Capture the cell that displays the provided text and extract its (X, Y) central coordinate. 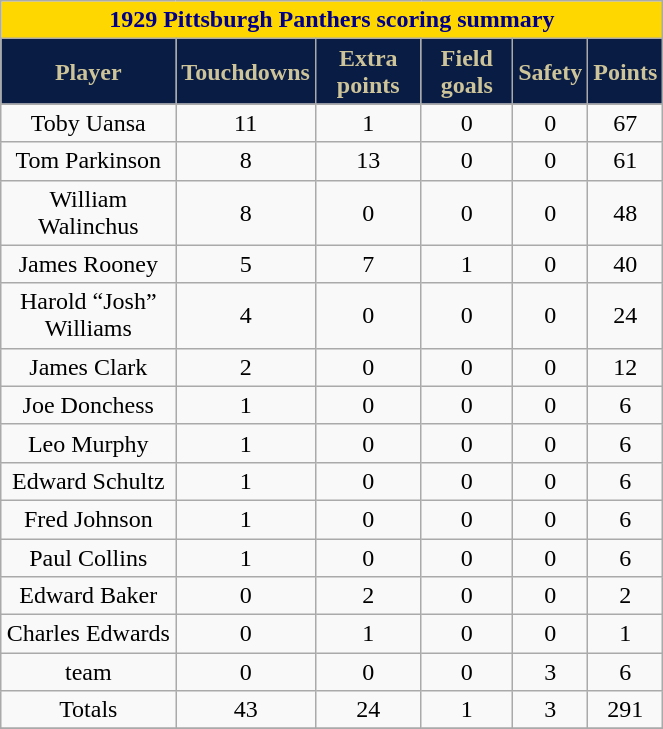
team (88, 672)
Paul Collins (88, 557)
William Walinchus (88, 212)
43 (246, 710)
291 (626, 710)
Points (626, 72)
Edward Schultz (88, 481)
11 (246, 123)
48 (626, 212)
Joe Donchess (88, 405)
40 (626, 264)
Toby Uansa (88, 123)
4 (246, 316)
Tom Parkinson (88, 161)
13 (368, 161)
James Rooney (88, 264)
Extra points (368, 72)
Field goals (467, 72)
1929 Pittsburgh Panthers scoring summary (332, 20)
Touchdowns (246, 72)
67 (626, 123)
Safety (550, 72)
7 (368, 264)
5 (246, 264)
Leo Murphy (88, 443)
Fred Johnson (88, 519)
Harold “Josh” Williams (88, 316)
Charles Edwards (88, 634)
12 (626, 367)
James Clark (88, 367)
Player (88, 72)
61 (626, 161)
Totals (88, 710)
Edward Baker (88, 596)
